Locate the cell with the specified text and output its [X, Y] center coordinate. 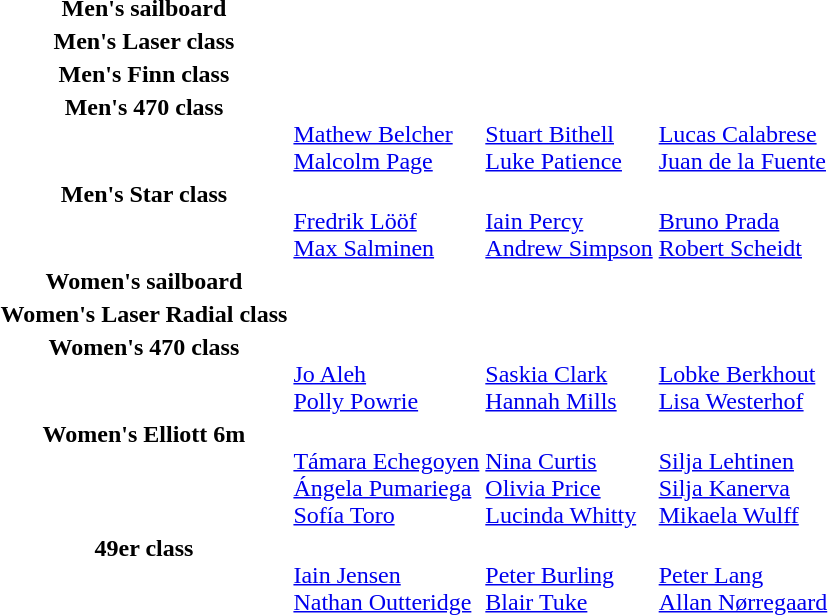
Stuart BithellLuke Patience [569, 134]
Nina CurtisOlivia PriceLucinda Whitty [569, 474]
Támara EchegoyenÁngela PumariegaSofía Toro [386, 474]
Fredrik LööfMax Salminen [386, 221]
Iain PercyAndrew Simpson [569, 221]
Jo AlehPolly Powrie [386, 374]
Saskia ClarkHannah Mills [569, 374]
Mathew BelcherMalcolm Page [386, 134]
